Return the (x, y) coordinate for the center point of the cell that contains the specified text.  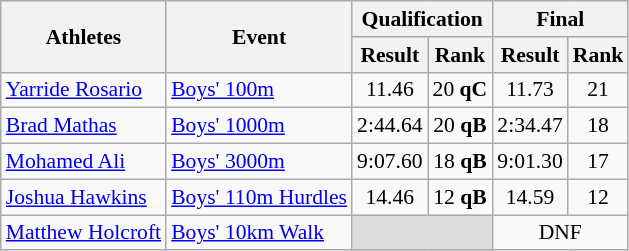
2:34.47 (530, 126)
Joshua Hawkins (84, 197)
Boys' 10km Walk (259, 233)
21 (598, 90)
Final (560, 19)
Boys' 110m Hurdles (259, 197)
11.73 (530, 90)
18 (598, 126)
18 qB (460, 162)
12 qB (460, 197)
12 (598, 197)
Boys' 100m (259, 90)
20 qC (460, 90)
14.59 (530, 197)
Qualification (422, 19)
2:44.64 (390, 126)
Boys' 3000m (259, 162)
Event (259, 36)
14.46 (390, 197)
17 (598, 162)
9:01.30 (530, 162)
Boys' 1000m (259, 126)
Athletes (84, 36)
Brad Mathas (84, 126)
Matthew Holcroft (84, 233)
Yarride Rosario (84, 90)
9:07.60 (390, 162)
DNF (560, 233)
11.46 (390, 90)
Mohamed Ali (84, 162)
20 qB (460, 126)
